Determine the [X, Y] coordinate at the center of the cell enclosing the given text.  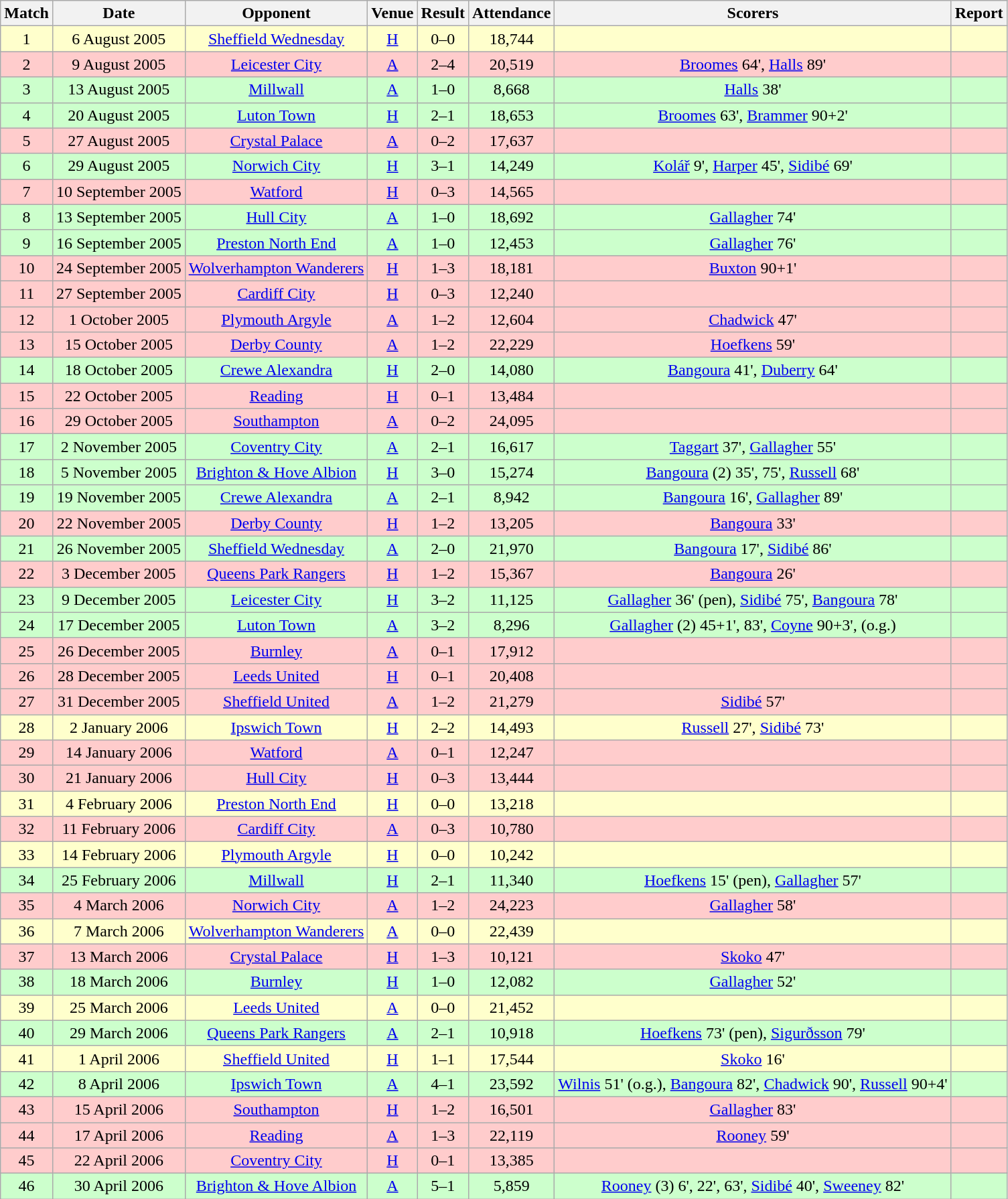
2–4 [443, 64]
12,453 [511, 242]
8,668 [511, 90]
26 [27, 676]
14 [27, 370]
33 [27, 855]
Result [443, 13]
Gallagher 74' [753, 217]
21,970 [511, 549]
1 April 2006 [119, 1058]
45 [27, 1161]
Wilnis 51' (o.g.), Bangoura 82', Chadwick 90', Russell 90+4' [753, 1084]
5 November 2005 [119, 472]
13,385 [511, 1161]
35 [27, 906]
16 September 2005 [119, 242]
2–2 [443, 727]
22,439 [511, 931]
3 [27, 90]
11,125 [511, 599]
28 [27, 727]
Gallagher 83' [753, 1109]
11,340 [511, 880]
43 [27, 1109]
9 [27, 242]
Gallagher 76' [753, 242]
15,367 [511, 574]
9 December 2005 [119, 599]
19 November 2005 [119, 498]
20,408 [511, 676]
Rooney (3) 6', 22', 63', Sidibé 40', Sweeney 82' [753, 1186]
21 [27, 549]
16,617 [511, 447]
16,501 [511, 1109]
13,218 [511, 804]
6 August 2005 [119, 39]
1 [27, 39]
2 January 2006 [119, 727]
22,229 [511, 345]
Bangoura 17', Sidibé 86' [753, 549]
24,095 [511, 421]
12 [27, 320]
14,493 [511, 727]
17,544 [511, 1058]
7 [27, 192]
14,565 [511, 192]
39 [27, 1007]
32 [27, 829]
22,119 [511, 1135]
22 November 2005 [119, 523]
37 [27, 957]
12,604 [511, 320]
17 December 2005 [119, 625]
Venue [392, 13]
25 February 2006 [119, 880]
42 [27, 1084]
25 [27, 650]
15 October 2005 [119, 345]
12,082 [511, 982]
6 [27, 166]
Gallagher 36' (pen), Sidibé 75', Bangoura 78' [753, 599]
46 [27, 1186]
13 March 2006 [119, 957]
8 [27, 217]
Hoefkens 59' [753, 345]
4 February 2006 [119, 804]
13,444 [511, 778]
30 April 2006 [119, 1186]
10 [27, 268]
13 [27, 345]
Broomes 63', Brammer 90+2' [753, 115]
44 [27, 1135]
23,592 [511, 1084]
21,279 [511, 701]
25 March 2006 [119, 1007]
Rooney 59' [753, 1135]
24,223 [511, 906]
17,637 [511, 141]
8 April 2006 [119, 1084]
31 December 2005 [119, 701]
Attendance [511, 13]
18,692 [511, 217]
Skoko 47' [753, 957]
Gallagher (2) 45+1', 83', Coyne 90+3', (o.g.) [753, 625]
16 [27, 421]
28 December 2005 [119, 676]
Date [119, 13]
17 [27, 447]
36 [27, 931]
10 September 2005 [119, 192]
41 [27, 1058]
22 October 2005 [119, 396]
Bangoura 41', Duberry 64' [753, 370]
19 [27, 498]
13,205 [511, 523]
18,653 [511, 115]
1 October 2005 [119, 320]
Halls 38' [753, 90]
11 February 2006 [119, 829]
14 January 2006 [119, 753]
26 December 2005 [119, 650]
Match [27, 13]
26 November 2005 [119, 549]
20,519 [511, 64]
14 February 2006 [119, 855]
14,080 [511, 370]
2 [27, 64]
29 March 2006 [119, 1033]
4 [27, 115]
29 [27, 753]
21 January 2006 [119, 778]
Skoko 16' [753, 1058]
12,240 [511, 293]
Hoefkens 15' (pen), Gallagher 57' [753, 880]
3–0 [443, 472]
3 December 2005 [119, 574]
27 August 2005 [119, 141]
5,859 [511, 1186]
3–1 [443, 166]
2 November 2005 [119, 447]
Gallagher 52' [753, 982]
Report [979, 13]
Opponent [276, 13]
34 [27, 880]
22 April 2006 [119, 1161]
20 [27, 523]
13,484 [511, 396]
17 April 2006 [119, 1135]
29 October 2005 [119, 421]
8,296 [511, 625]
11 [27, 293]
Bangoura 33' [753, 523]
23 [27, 599]
7 March 2006 [119, 931]
10,918 [511, 1033]
10,780 [511, 829]
9 August 2005 [119, 64]
5–1 [443, 1186]
18,744 [511, 39]
31 [27, 804]
10,121 [511, 957]
27 [27, 701]
18,181 [511, 268]
Bangoura 26' [753, 574]
Broomes 64', Halls 89' [753, 64]
38 [27, 982]
15 [27, 396]
1–1 [443, 1058]
24 [27, 625]
Scorers [753, 13]
8,942 [511, 498]
18 October 2005 [119, 370]
17,912 [511, 650]
Bangoura (2) 35', 75', Russell 68' [753, 472]
Taggart 37', Gallagher 55' [753, 447]
Hoefkens 73' (pen), Sigurðsson 79' [753, 1033]
29 August 2005 [119, 166]
40 [27, 1033]
Bangoura 16', Gallagher 89' [753, 498]
13 August 2005 [119, 90]
13 September 2005 [119, 217]
Sidibé 57' [753, 701]
4–1 [443, 1084]
Buxton 90+1' [753, 268]
15 April 2006 [119, 1109]
22 [27, 574]
27 September 2005 [119, 293]
15,274 [511, 472]
20 August 2005 [119, 115]
Chadwick 47' [753, 320]
Gallagher 58' [753, 906]
12,247 [511, 753]
24 September 2005 [119, 268]
18 March 2006 [119, 982]
4 March 2006 [119, 906]
14,249 [511, 166]
18 [27, 472]
Kolář 9', Harper 45', Sidibé 69' [753, 166]
21,452 [511, 1007]
5 [27, 141]
10,242 [511, 855]
30 [27, 778]
Russell 27', Sidibé 73' [753, 727]
